Capture the cell that displays the provided text and extract its (x, y) central coordinate. 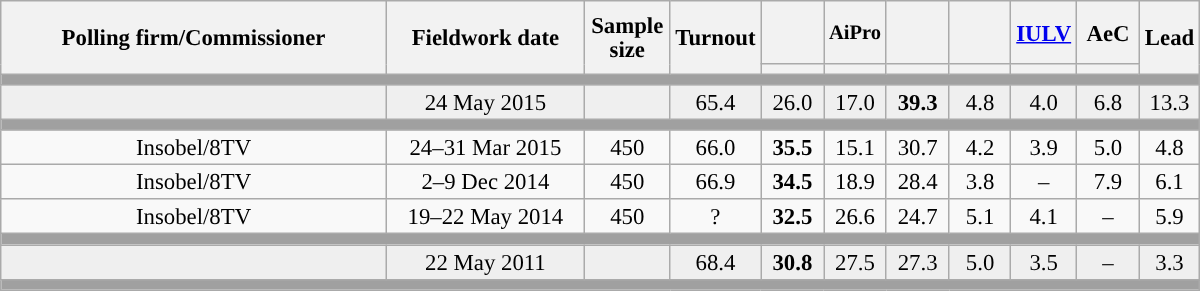
4.1 (1044, 218)
66.9 (716, 182)
3.9 (1044, 148)
3.3 (1170, 262)
3.8 (980, 182)
22 May 2011 (485, 262)
4.0 (1044, 102)
24–31 Mar 2015 (485, 148)
AeC (1108, 32)
32.5 (792, 218)
6.8 (1108, 102)
39.3 (918, 102)
4.2 (980, 148)
3.5 (1044, 262)
24 May 2015 (485, 102)
27.3 (918, 262)
24.7 (918, 218)
Fieldwork date (485, 38)
18.9 (855, 182)
26.6 (855, 218)
AiPro (855, 32)
Sample size (627, 38)
26.0 (792, 102)
65.4 (716, 102)
35.5 (792, 148)
13.3 (1170, 102)
68.4 (716, 262)
17.0 (855, 102)
? (716, 218)
66.0 (716, 148)
Turnout (716, 38)
30.7 (918, 148)
34.5 (792, 182)
30.8 (792, 262)
2–9 Dec 2014 (485, 182)
5.9 (1170, 218)
Polling firm/Commissioner (194, 38)
7.9 (1108, 182)
19–22 May 2014 (485, 218)
27.5 (855, 262)
5.1 (980, 218)
6.1 (1170, 182)
Lead (1170, 38)
IULV (1044, 32)
15.1 (855, 148)
28.4 (918, 182)
